For the text-containing cell, return its midpoint in (X, Y) coordinate format. 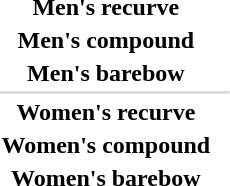
Women's compound (106, 145)
Men's compound (106, 40)
Men's barebow (106, 73)
Women's recurve (106, 112)
